Provide the [x, y] coordinate of the cell's center where the given text is located.  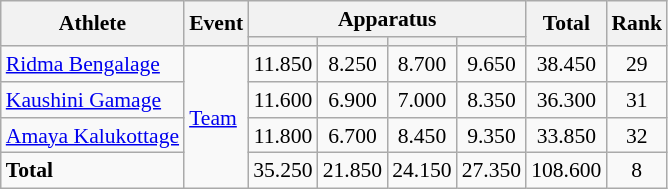
Kaushini Gamage [92, 100]
8.700 [422, 64]
Amaya Kalukottage [92, 136]
Rank [636, 24]
9.650 [492, 64]
11.800 [282, 136]
21.850 [352, 171]
Event [216, 24]
36.300 [566, 100]
38.450 [566, 64]
8.450 [422, 136]
Team [216, 117]
6.700 [352, 136]
9.350 [492, 136]
11.850 [282, 64]
6.900 [352, 100]
7.000 [422, 100]
24.150 [422, 171]
35.250 [282, 171]
29 [636, 64]
108.600 [566, 171]
Ridma Bengalage [92, 64]
Apparatus [387, 19]
8.250 [352, 64]
32 [636, 136]
11.600 [282, 100]
8 [636, 171]
27.350 [492, 171]
8.350 [492, 100]
Athlete [92, 24]
31 [636, 100]
33.850 [566, 136]
